Return the (X, Y) coordinate for the center point of the cell that contains the specified text.  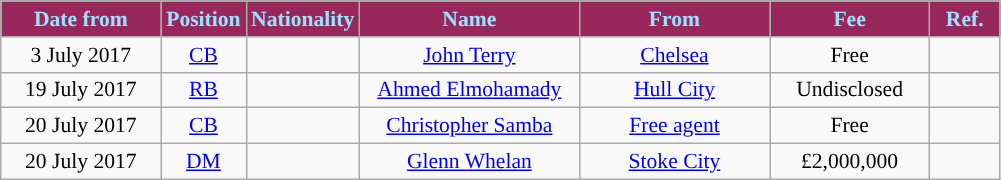
Ref. (965, 19)
Hull City (674, 90)
Position (204, 19)
19 July 2017 (81, 90)
Glenn Whelan (469, 162)
Name (469, 19)
Nationality (302, 19)
DM (204, 162)
Undisclosed (850, 90)
RB (204, 90)
John Terry (469, 55)
3 July 2017 (81, 55)
Free agent (674, 126)
From (674, 19)
Christopher Samba (469, 126)
Ahmed Elmohamady (469, 90)
Chelsea (674, 55)
Date from (81, 19)
Stoke City (674, 162)
Fee (850, 19)
£2,000,000 (850, 162)
